Output the [X, Y] coordinate of the center of the cell containing the given text.  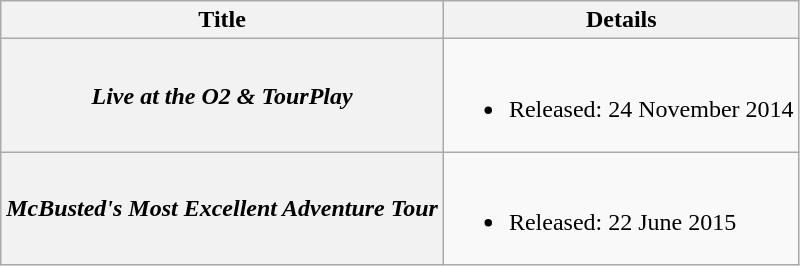
McBusted's Most Excellent Adventure Tour [222, 208]
Details [621, 20]
Title [222, 20]
Released: 24 November 2014 [621, 96]
Released: 22 June 2015 [621, 208]
Live at the O2 & TourPlay [222, 96]
